Find where the given text appears and provide that cell's center as [X, Y] coordinate. 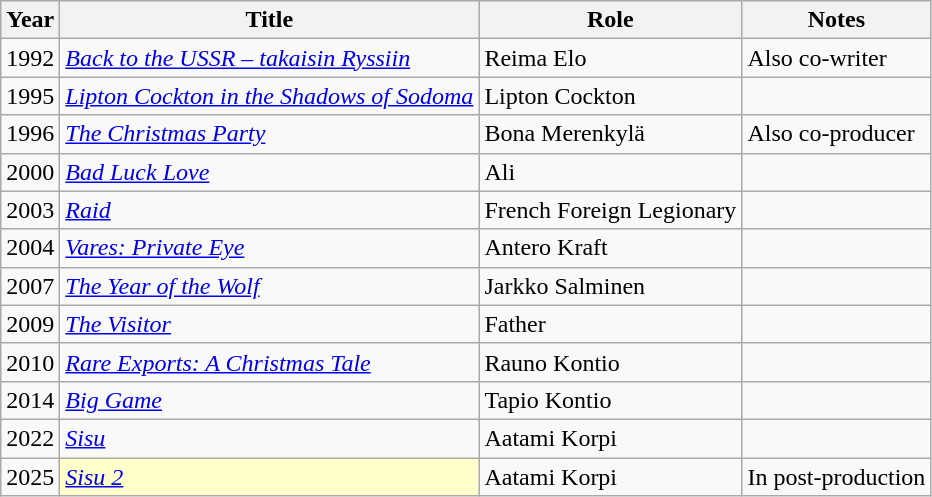
2009 [30, 324]
Ali [610, 172]
Jarkko Salminen [610, 286]
Lipton Cockton [610, 96]
Title [270, 20]
2022 [30, 438]
Back to the USSR – takaisin Ryssiin [270, 58]
1995 [30, 96]
Role [610, 20]
Vares: Private Eye [270, 248]
Reima Elo [610, 58]
Raid [270, 210]
Bad Luck Love [270, 172]
Rare Exports: A Christmas Tale [270, 362]
Antero Kraft [610, 248]
Sisu 2 [270, 477]
Bona Merenkylä [610, 134]
Father [610, 324]
The Christmas Party [270, 134]
Also co-writer [836, 58]
2025 [30, 477]
French Foreign Legionary [610, 210]
Lipton Cockton in the Shadows of Sodoma [270, 96]
Also co-producer [836, 134]
1996 [30, 134]
The Year of the Wolf [270, 286]
Tapio Kontio [610, 400]
2000 [30, 172]
2003 [30, 210]
1992 [30, 58]
In post-production [836, 477]
2010 [30, 362]
Year [30, 20]
The Visitor [270, 324]
Notes [836, 20]
Sisu [270, 438]
2014 [30, 400]
2004 [30, 248]
Big Game [270, 400]
Rauno Kontio [610, 362]
2007 [30, 286]
